Return the [x, y] coordinate for the center point of the cell that contains the specified text.  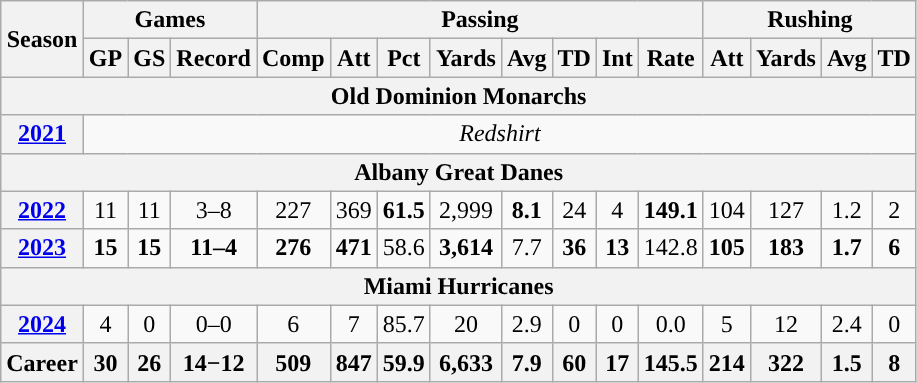
Passing [480, 20]
Albany Great Danes [459, 172]
2.4 [846, 324]
227 [293, 210]
24 [574, 210]
2021 [42, 134]
0–0 [214, 324]
58.6 [404, 248]
3,614 [466, 248]
369 [354, 210]
3–8 [214, 210]
Rate [670, 58]
Rushing [810, 20]
104 [726, 210]
GP [105, 58]
Games [170, 20]
471 [354, 248]
1.7 [846, 248]
127 [786, 210]
Record [214, 58]
26 [150, 362]
Comp [293, 58]
0.0 [670, 324]
7.7 [526, 248]
11–4 [214, 248]
509 [293, 362]
2 [894, 210]
20 [466, 324]
61.5 [404, 210]
183 [786, 248]
2023 [42, 248]
6,633 [466, 362]
GS [150, 58]
2,999 [466, 210]
5 [726, 324]
149.1 [670, 210]
30 [105, 362]
36 [574, 248]
145.5 [670, 362]
14−12 [214, 362]
85.7 [404, 324]
847 [354, 362]
105 [726, 248]
12 [786, 324]
13 [617, 248]
8 [894, 362]
Old Dominion Monarchs [459, 96]
2.9 [526, 324]
Redshirt [500, 134]
59.9 [404, 362]
142.8 [670, 248]
Int [617, 58]
Career [42, 362]
17 [617, 362]
Miami Hurricanes [459, 286]
Pct [404, 58]
322 [786, 362]
Season [42, 39]
1.2 [846, 210]
214 [726, 362]
276 [293, 248]
60 [574, 362]
7 [354, 324]
8.1 [526, 210]
2022 [42, 210]
7.9 [526, 362]
2024 [42, 324]
1.5 [846, 362]
